Return the (X, Y) coordinate for the center point of the cell that contains the specified text.  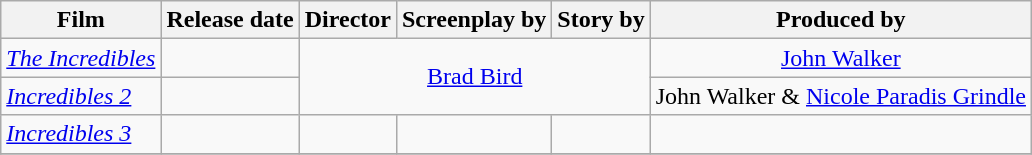
Screenplay by (474, 20)
Incredibles 2 (81, 96)
John Walker & Nicole Paradis Grindle (840, 96)
John Walker (840, 58)
Film (81, 20)
Story by (601, 20)
Director (348, 20)
Produced by (840, 20)
Release date (230, 20)
The Incredibles (81, 58)
Incredibles 3 (81, 134)
Brad Bird (474, 77)
